Output the (X, Y) coordinate of the center of the cell containing the given text.  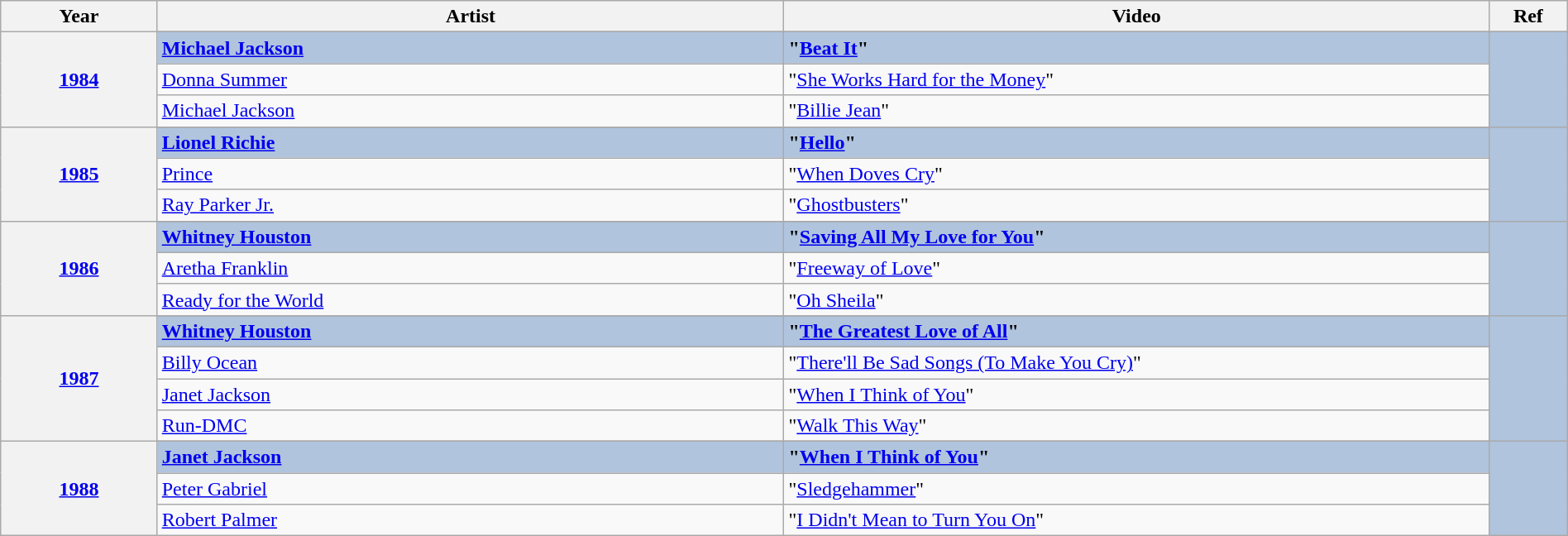
"She Works Hard for the Money" (1136, 79)
"Beat It" (1136, 48)
"Sledgehammer" (1136, 489)
Aretha Franklin (471, 268)
1984 (79, 79)
Year (79, 17)
"I Didn't Mean to Turn You On" (1136, 520)
1987 (79, 378)
Robert Palmer (471, 520)
Ray Parker Jr. (471, 205)
Run-DMC (471, 426)
"Hello" (1136, 142)
1988 (79, 489)
Billy Ocean (471, 362)
Artist (471, 17)
"Saving All My Love for You" (1136, 237)
"Walk This Way" (1136, 426)
Lionel Richie (471, 142)
Video (1136, 17)
1986 (79, 268)
"There'll Be Sad Songs (To Make You Cry)" (1136, 362)
Peter Gabriel (471, 489)
1985 (79, 174)
"Freeway of Love" (1136, 268)
"Billie Jean" (1136, 111)
Ready for the World (471, 299)
"Oh Sheila" (1136, 299)
"The Greatest Love of All" (1136, 331)
"When Doves Cry" (1136, 174)
Donna Summer (471, 79)
Ref (1528, 17)
"Ghostbusters" (1136, 205)
Prince (471, 174)
